Return [X, Y] of the center of cell containing provided text 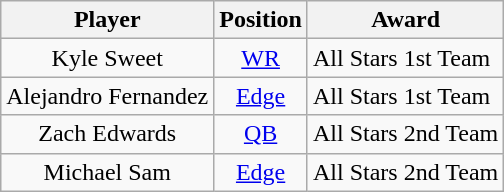
Kyle Sweet [108, 58]
QB [261, 134]
Alejandro Fernandez [108, 96]
Michael Sam [108, 172]
Zach Edwards [108, 134]
Player [108, 20]
Award [405, 20]
WR [261, 58]
Position [261, 20]
